Return [X, Y] of the center of cell containing provided text 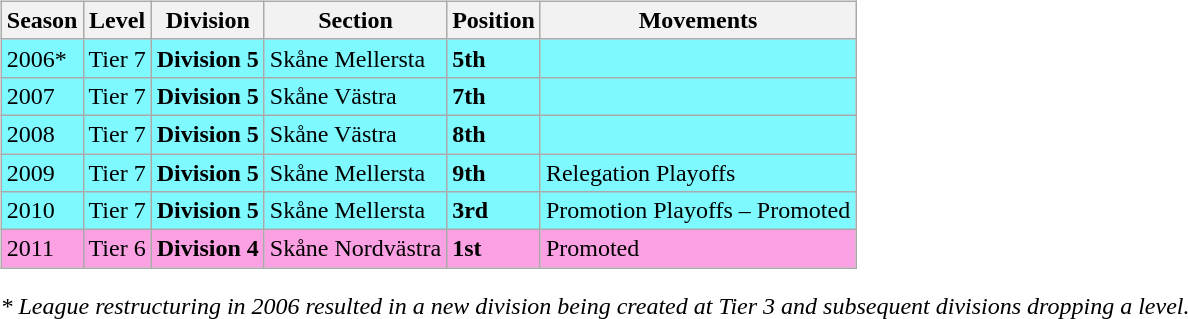
Division 4 [208, 249]
Section [355, 20]
Skåne Nordvästra [355, 249]
Division [208, 20]
2007 [42, 96]
Season [42, 20]
Movements [698, 20]
9th [494, 173]
7th [494, 96]
2006* [42, 58]
Promotion Playoffs – Promoted [698, 211]
Position [494, 20]
2011 [42, 249]
Relegation Playoffs [698, 173]
3rd [494, 211]
8th [494, 134]
Promoted [698, 249]
2010 [42, 211]
Tier 6 [117, 249]
Level [117, 20]
2008 [42, 134]
5th [494, 58]
2009 [42, 173]
1st [494, 249]
